Detect which cell encompasses the target text, then output its [x, y] center coordinate. 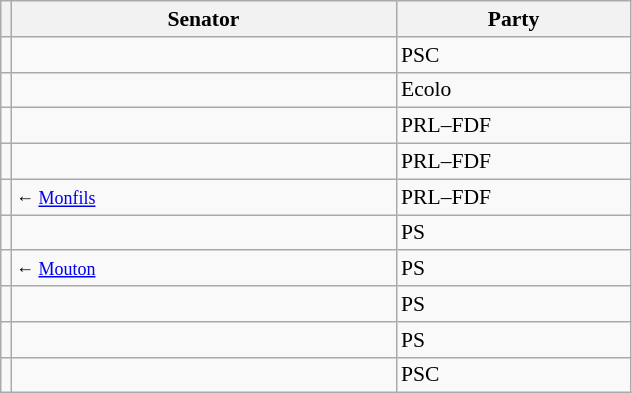
Ecolo [514, 90]
Party [514, 19]
← Mouton [204, 269]
← Monfils [204, 197]
Senator [204, 19]
